Return the (x, y) coordinate for the center point of the cell that contains the specified text.  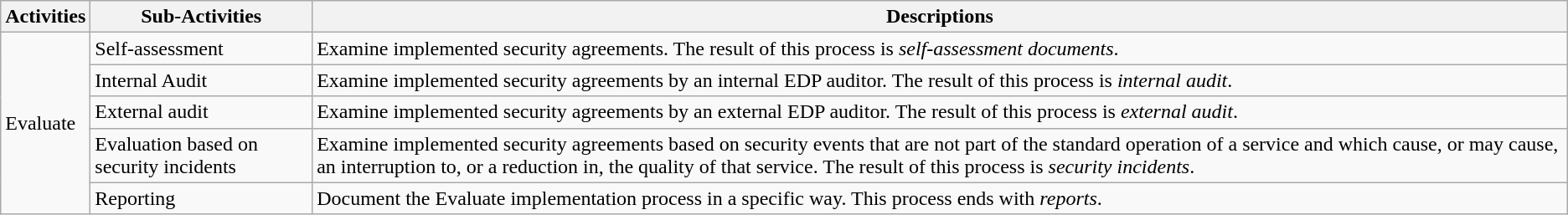
Document the Evaluate implementation process in a specific way. This process ends with reports. (940, 198)
Descriptions (940, 17)
External audit (201, 112)
Internal Audit (201, 80)
Examine implemented security agreements. The result of this process is self-assessment documents. (940, 49)
Examine implemented security agreements by an external EDP auditor. The result of this process is external audit. (940, 112)
Evaluate (45, 124)
Examine implemented security agreements by an internal EDP auditor. The result of this process is internal audit. (940, 80)
Reporting (201, 198)
Activities (45, 17)
Sub-Activities (201, 17)
Self-assessment (201, 49)
Evaluation based on security incidents (201, 156)
